Detect which cell encompasses the target text, then output its (x, y) center coordinate. 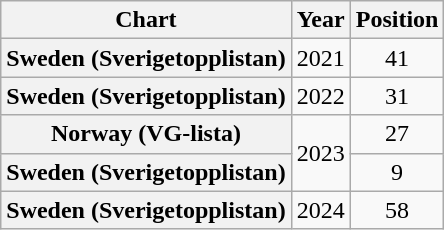
31 (397, 96)
2024 (320, 210)
2021 (320, 58)
Chart (146, 20)
41 (397, 58)
9 (397, 172)
Norway (VG-lista) (146, 134)
Year (320, 20)
2022 (320, 96)
2023 (320, 153)
27 (397, 134)
Position (397, 20)
58 (397, 210)
